Determine the (X, Y) coordinate at the center of the cell enclosing the given text.  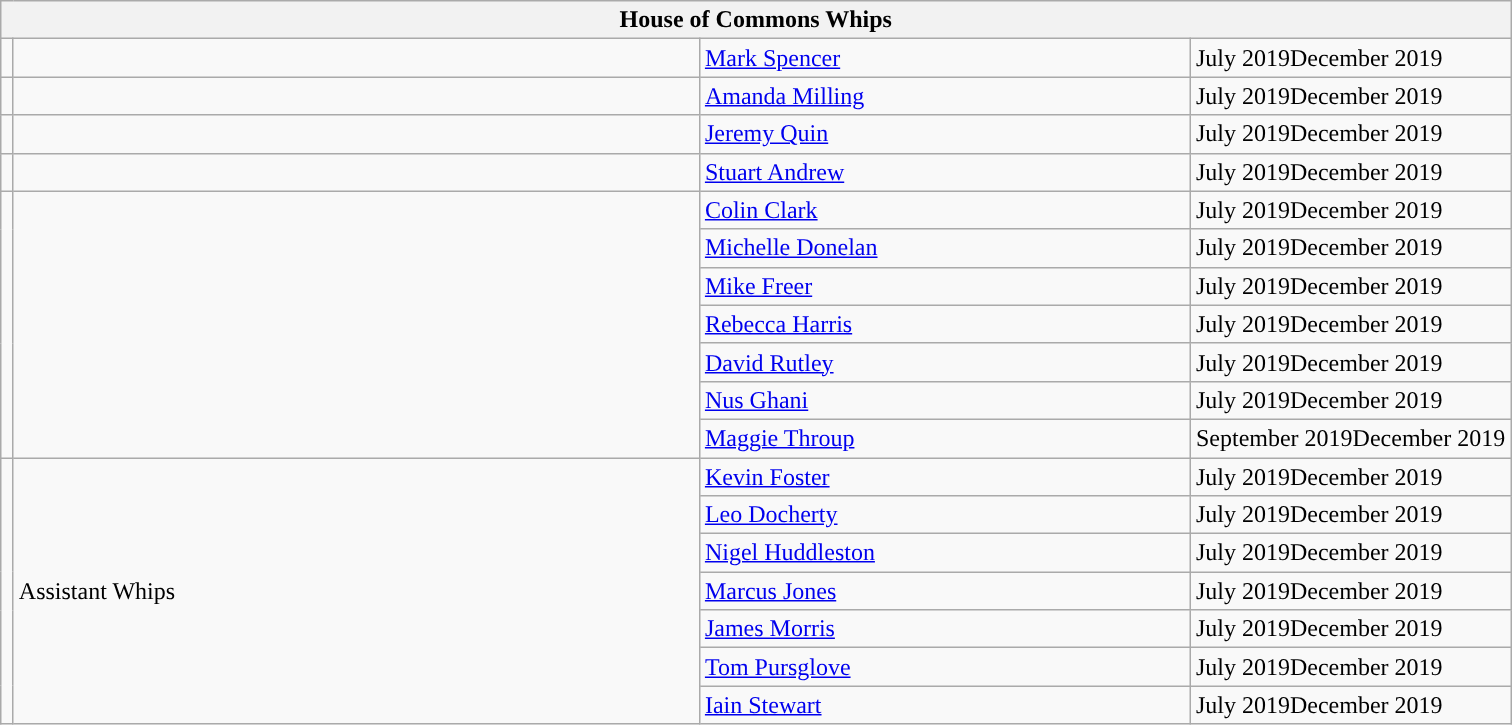
Assistant Whips (356, 591)
David Rutley (944, 362)
Kevin Foster (944, 477)
Maggie Throup (944, 438)
Mark Spencer (944, 58)
Iain Stewart (944, 705)
House of Commons Whips (756, 20)
Nus Ghani (944, 400)
Amanda Milling (944, 96)
Stuart Andrew (944, 172)
Jeremy Quin (944, 134)
Leo Docherty (944, 515)
James Morris (944, 629)
Mike Freer (944, 286)
Nigel Huddleston (944, 553)
Marcus Jones (944, 591)
Rebecca Harris (944, 324)
September 2019December 2019 (1350, 438)
Tom Pursglove (944, 667)
Colin Clark (944, 210)
Michelle Donelan (944, 248)
